Detect which cell encompasses the target text, then output its [x, y] center coordinate. 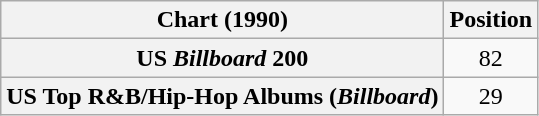
Chart (1990) [222, 20]
US Top R&B/Hip-Hop Albums (Billboard) [222, 96]
82 [491, 58]
Position [491, 20]
US Billboard 200 [222, 58]
29 [491, 96]
